Search for the cell housing the specified text and yield its (X, Y) center coordinate. 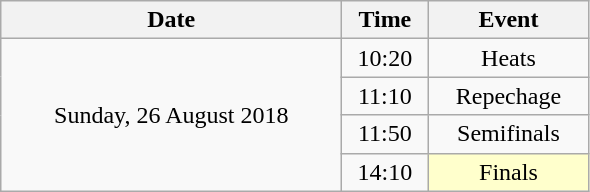
Heats (508, 58)
11:50 (385, 134)
Finals (508, 172)
10:20 (385, 58)
Date (172, 20)
14:10 (385, 172)
11:10 (385, 96)
Time (385, 20)
Event (508, 20)
Sunday, 26 August 2018 (172, 115)
Repechage (508, 96)
Semifinals (508, 134)
